From the cell containing the given text, extract its center point as (X, Y) coordinate. 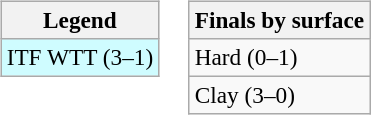
Legend (80, 20)
Hard (0–1) (279, 57)
Finals by surface (279, 20)
ITF WTT (3–1) (80, 57)
Clay (3–0) (279, 95)
